Pinpoint the cell where the given text exists, returning its [x, y] midpoint coordinate. 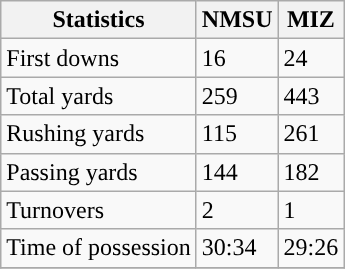
182 [311, 172]
144 [237, 172]
16 [237, 58]
261 [311, 134]
MIZ [311, 20]
29:26 [311, 248]
24 [311, 58]
30:34 [237, 248]
443 [311, 96]
First downs [99, 58]
Rushing yards [99, 134]
115 [237, 134]
Time of possession [99, 248]
Turnovers [99, 210]
1 [311, 210]
NMSU [237, 20]
2 [237, 210]
Total yards [99, 96]
259 [237, 96]
Statistics [99, 20]
Passing yards [99, 172]
